Find where the given text appears and provide that cell's center as (X, Y) coordinate. 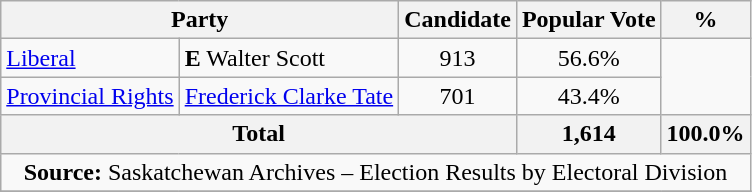
56.6% (588, 58)
Popular Vote (588, 20)
Frederick Clarke Tate (289, 96)
% (706, 20)
Party (200, 20)
Total (259, 134)
1,614 (588, 134)
Liberal (90, 58)
Provincial Rights (90, 96)
Source: Saskatchewan Archives – Election Results by Electoral Division (376, 172)
43.4% (588, 96)
913 (458, 58)
Candidate (458, 20)
E Walter Scott (289, 58)
701 (458, 96)
100.0% (706, 134)
